Locate the cell with the specified text and output its [X, Y] center coordinate. 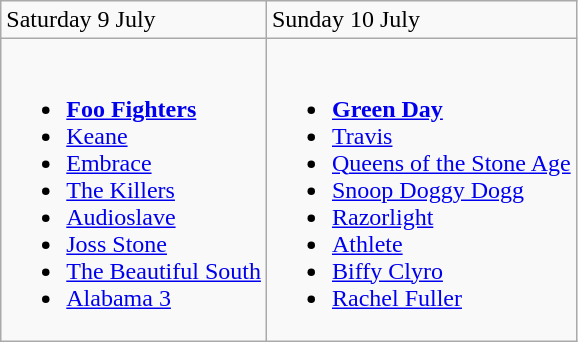
Green DayTravisQueens of the Stone AgeSnoop Doggy DoggRazorlightAthleteBiffy ClyroRachel Fuller [421, 190]
Saturday 9 July [134, 20]
Sunday 10 July [421, 20]
Foo FightersKeaneEmbraceThe KillersAudioslaveJoss StoneThe Beautiful SouthAlabama 3 [134, 190]
